Find where the given text appears and provide that cell's center as [x, y] coordinate. 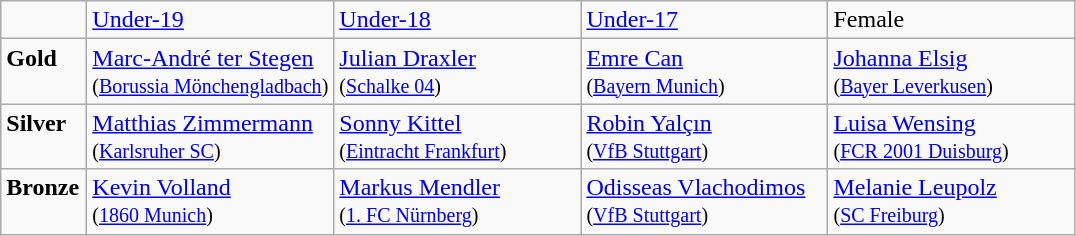
Melanie Leupolz (SC Freiburg) [952, 202]
Under-17 [704, 20]
Sonny Kittel (Eintracht Frankfurt) [458, 136]
Markus Mendler (1. FC Nürnberg) [458, 202]
Julian Draxler(Schalke 04) [458, 72]
Odisseas Vlachodimos (VfB Stuttgart) [704, 202]
Kevin Volland (1860 Munich) [210, 202]
Luisa Wensing (FCR 2001 Duisburg) [952, 136]
Emre Can (Bayern Munich) [704, 72]
Under-18 [458, 20]
Silver [44, 136]
Bronze [44, 202]
Gold [44, 72]
Female [952, 20]
Marc-André ter Stegen (Borussia Mönchengladbach) [210, 72]
Johanna Elsig (Bayer Leverkusen) [952, 72]
Robin Yalçın (VfB Stuttgart) [704, 136]
Under-19 [210, 20]
Matthias Zimmermann (Karlsruher SC) [210, 136]
